Determine the (X, Y) coordinate at the center of the cell enclosing the given text.  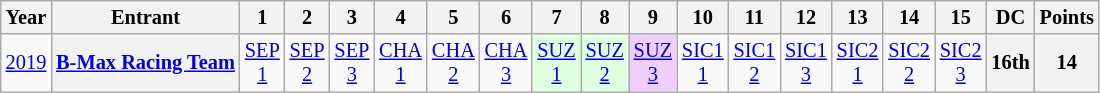
CHA1 (400, 63)
10 (703, 17)
SUZ2 (605, 63)
B-Max Racing Team (146, 63)
13 (858, 17)
16th (1010, 63)
Points (1067, 17)
12 (806, 17)
SUZ1 (556, 63)
3 (352, 17)
7 (556, 17)
5 (454, 17)
CHA2 (454, 63)
Entrant (146, 17)
SIC21 (858, 63)
SIC11 (703, 63)
DC (1010, 17)
15 (961, 17)
SIC22 (909, 63)
SIC23 (961, 63)
CHA3 (506, 63)
SEP2 (308, 63)
2 (308, 17)
1 (262, 17)
2019 (26, 63)
SIC12 (755, 63)
SUZ3 (653, 63)
4 (400, 17)
SEP3 (352, 63)
SIC13 (806, 63)
SEP1 (262, 63)
Year (26, 17)
9 (653, 17)
8 (605, 17)
6 (506, 17)
11 (755, 17)
